Provide the [x, y] coordinate of the cell's center where the given text is located.  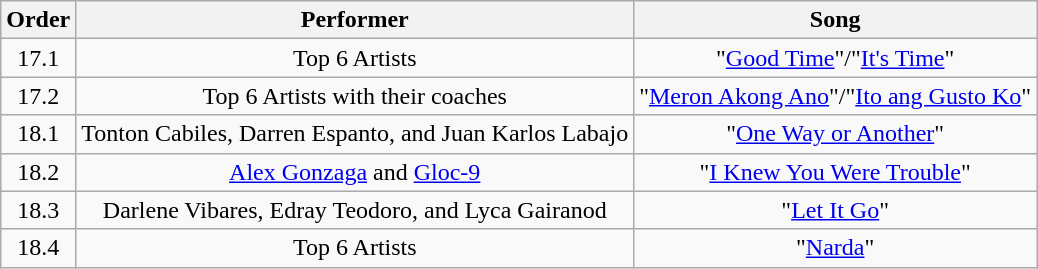
18.4 [38, 248]
Performer [355, 20]
"Let It Go" [836, 210]
"I Knew You Were Trouble" [836, 172]
"Good Time"/"It's Time" [836, 58]
"Narda" [836, 248]
Top 6 Artists with their coaches [355, 96]
17.1 [38, 58]
Alex Gonzaga and Gloc-9 [355, 172]
18.3 [38, 210]
Darlene Vibares, Edray Teodoro, and Lyca Gairanod [355, 210]
Tonton Cabiles, Darren Espanto, and Juan Karlos Labajo [355, 134]
17.2 [38, 96]
18.1 [38, 134]
"Meron Akong Ano"/"Ito ang Gusto Ko" [836, 96]
18.2 [38, 172]
Order [38, 20]
Song [836, 20]
"One Way or Another" [836, 134]
